Pinpoint the cell where the given text exists, returning its (x, y) midpoint coordinate. 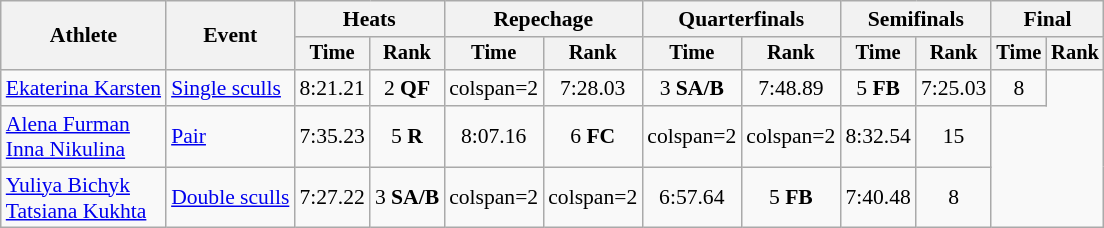
6 FC (592, 136)
Athlete (84, 36)
Quarterfinals (741, 19)
Semifinals (916, 19)
7:28.03 (592, 88)
6:57.64 (692, 198)
Heats (369, 19)
Repechage (543, 19)
8:07.16 (494, 136)
Pair (230, 136)
5 R (407, 136)
Double sculls (230, 198)
15 (954, 136)
Single sculls (230, 88)
Yuliya BichykTatsiana Kukhta (84, 198)
Final (1047, 19)
Alena FurmanInna Nikulina (84, 136)
7:25.03 (954, 88)
2 QF (407, 88)
7:35.23 (332, 136)
7:40.48 (878, 198)
7:27.22 (332, 198)
8:21.21 (332, 88)
Event (230, 36)
Ekaterina Karsten (84, 88)
8:32.54 (878, 136)
7:48.89 (790, 88)
